Provide the [X, Y] coordinate of the cell's center where the given text is located.  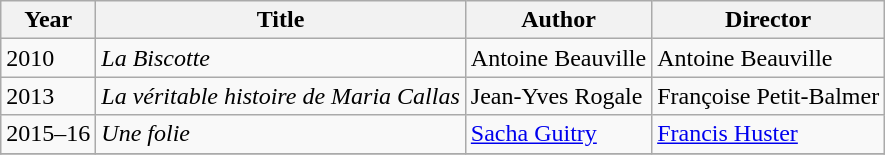
2010 [48, 58]
Jean-Yves Rogale [558, 96]
Une folie [280, 134]
Director [768, 20]
Author [558, 20]
Title [280, 20]
Francis Huster [768, 134]
La véritable histoire de Maria Callas [280, 96]
2015–16 [48, 134]
Françoise Petit-Balmer [768, 96]
La Biscotte [280, 58]
2013 [48, 96]
Year [48, 20]
Sacha Guitry [558, 134]
